Identify which cell holds the provided text, then report its (x, y) central coordinate. 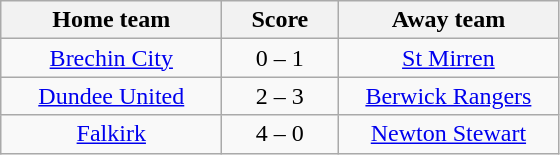
2 – 3 (280, 96)
0 – 1 (280, 58)
Falkirk (112, 134)
Dundee United (112, 96)
Away team (448, 20)
Score (280, 20)
St Mirren (448, 58)
Brechin City (112, 58)
Newton Stewart (448, 134)
4 – 0 (280, 134)
Home team (112, 20)
Berwick Rangers (448, 96)
